Locate the cell with the specified text and output its [X, Y] center coordinate. 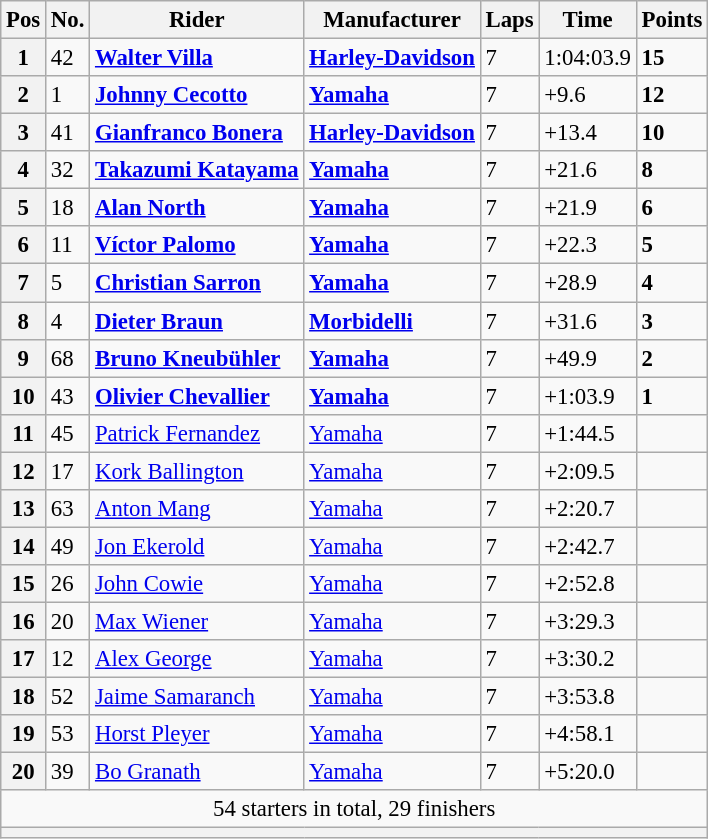
16 [24, 621]
1:04:03.9 [588, 58]
49 [68, 546]
Alan North [197, 208]
Jaime Samaranch [197, 697]
Jon Ekerold [197, 546]
+49.9 [588, 358]
Pos [24, 20]
Johnny Cecotto [197, 95]
No. [68, 20]
14 [24, 546]
42 [68, 58]
+4:58.1 [588, 734]
Walter Villa [197, 58]
Takazumi Katayama [197, 170]
Anton Mang [197, 509]
Bruno Kneubühler [197, 358]
John Cowie [197, 584]
+31.6 [588, 321]
Patrick Fernandez [197, 433]
+2:52.8 [588, 584]
45 [68, 433]
+2:42.7 [588, 546]
19 [24, 734]
Time [588, 20]
Alex George [197, 659]
53 [68, 734]
+21.9 [588, 208]
Max Wiener [197, 621]
9 [24, 358]
Kork Ballington [197, 471]
Horst Pleyer [197, 734]
26 [68, 584]
+2:20.7 [588, 509]
43 [68, 396]
+3:29.3 [588, 621]
Rider [197, 20]
+22.3 [588, 245]
54 starters in total, 29 finishers [354, 809]
Laps [510, 20]
+1:03.9 [588, 396]
41 [68, 133]
Points [672, 20]
+9.6 [588, 95]
Víctor Palomo [197, 245]
+28.9 [588, 283]
+2:09.5 [588, 471]
68 [68, 358]
13 [24, 509]
+3:53.8 [588, 697]
+21.6 [588, 170]
Manufacturer [392, 20]
63 [68, 509]
Gianfranco Bonera [197, 133]
Morbidelli [392, 321]
+3:30.2 [588, 659]
39 [68, 772]
+5:20.0 [588, 772]
Dieter Braun [197, 321]
52 [68, 697]
+1:44.5 [588, 433]
Christian Sarron [197, 283]
Olivier Chevallier [197, 396]
Bo Granath [197, 772]
32 [68, 170]
+13.4 [588, 133]
